Search for the cell housing the specified text and yield its (X, Y) center coordinate. 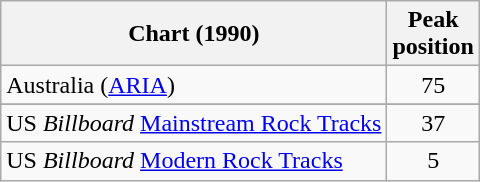
US Billboard Mainstream Rock Tracks (194, 123)
75 (433, 85)
37 (433, 123)
Chart (1990) (194, 34)
5 (433, 161)
Peakposition (433, 34)
US Billboard Modern Rock Tracks (194, 161)
Australia (ARIA) (194, 85)
